Scan for the cell matching the given text and deliver its [x, y] coordinate at center. 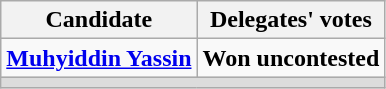
Delegates' votes [291, 20]
Won uncontested [291, 58]
Muhyiddin Yassin [99, 58]
Candidate [99, 20]
